Find where the given text appears and provide that cell's center as [x, y] coordinate. 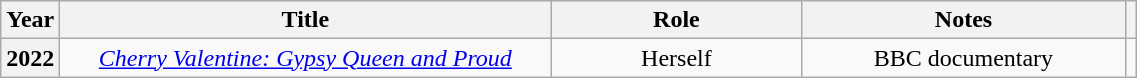
BBC documentary [964, 58]
Herself [676, 58]
Role [676, 20]
Cherry Valentine: Gypsy Queen and Proud [306, 58]
Notes [964, 20]
Title [306, 20]
Year [30, 20]
2022 [30, 58]
